Extract the [x, y] coordinate from the center of the cell holding the provided text.  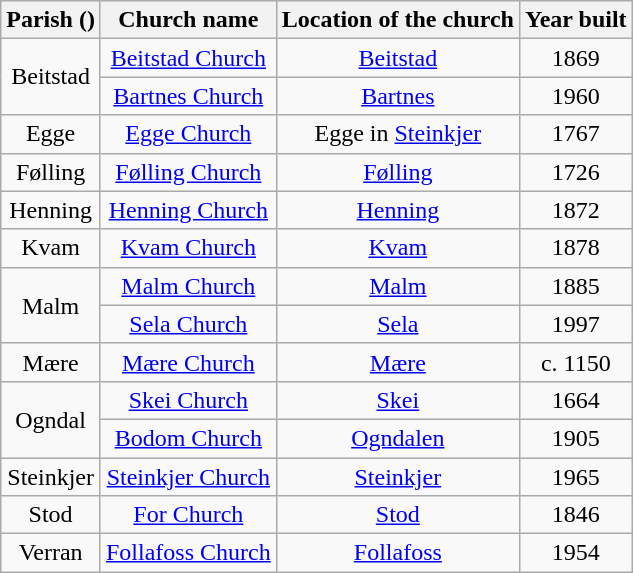
1954 [576, 553]
Henning Church [188, 210]
Egge [51, 134]
Location of the church [398, 20]
Ogndalen [398, 438]
1905 [576, 438]
Bartnes [398, 96]
c. 1150 [576, 362]
Malm Church [188, 286]
Sela Church [188, 324]
Verran [51, 553]
1767 [576, 134]
Steinkjer Church [188, 477]
1869 [576, 58]
Kvam Church [188, 248]
Church name [188, 20]
1878 [576, 248]
Bartnes Church [188, 96]
1664 [576, 400]
1965 [576, 477]
Bodom Church [188, 438]
Skei Church [188, 400]
1726 [576, 172]
1885 [576, 286]
1960 [576, 96]
Ogndal [51, 419]
Beitstad Church [188, 58]
1846 [576, 515]
Follafoss Church [188, 553]
Follafoss [398, 553]
Parish () [51, 20]
Egge in Steinkjer [398, 134]
Year built [576, 20]
Egge Church [188, 134]
For Church [188, 515]
Mære Church [188, 362]
Skei [398, 400]
1997 [576, 324]
Sela [398, 324]
1872 [576, 210]
Følling Church [188, 172]
